Determine the [x, y] coordinate at the center of the cell enclosing the given text.  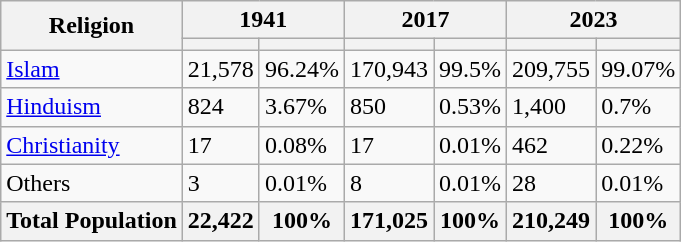
824 [220, 107]
Christianity [92, 145]
28 [552, 183]
2023 [594, 20]
99.07% [638, 69]
99.5% [470, 69]
0.53% [470, 107]
Religion [92, 26]
3 [220, 183]
850 [388, 107]
Hinduism [92, 107]
170,943 [388, 69]
462 [552, 145]
0.7% [638, 107]
Islam [92, 69]
8 [388, 183]
96.24% [302, 69]
210,249 [552, 221]
21,578 [220, 69]
3.67% [302, 107]
1941 [263, 20]
0.22% [638, 145]
Total Population [92, 221]
2017 [425, 20]
0.08% [302, 145]
1,400 [552, 107]
22,422 [220, 221]
171,025 [388, 221]
Others [92, 183]
209,755 [552, 69]
